Locate the cell with the specified text and output its [X, Y] center coordinate. 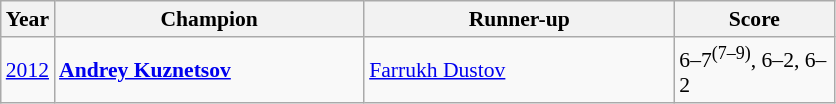
Andrey Kuznetsov [209, 70]
Score [754, 19]
Champion [209, 19]
2012 [28, 70]
6–7(7–9), 6–2, 6–2 [754, 70]
Year [28, 19]
Runner-up [519, 19]
Farrukh Dustov [519, 70]
